Detect which cell encompasses the target text, then output its (x, y) center coordinate. 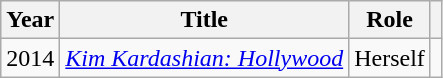
Kim Kardashian: Hollywood (204, 58)
Role (390, 20)
Title (204, 20)
Year (30, 20)
Herself (390, 58)
2014 (30, 58)
